From the cell containing the given text, extract its center point as [x, y] coordinate. 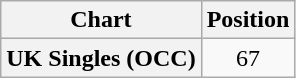
UK Singles (OCC) [101, 58]
67 [248, 58]
Position [248, 20]
Chart [101, 20]
